Search for the cell housing the specified text and yield its (x, y) center coordinate. 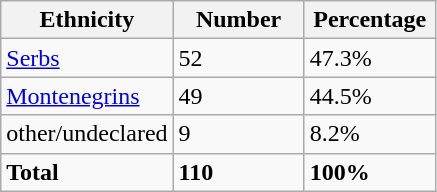
49 (238, 96)
110 (238, 172)
8.2% (370, 134)
other/undeclared (87, 134)
Percentage (370, 20)
9 (238, 134)
Total (87, 172)
Montenegrins (87, 96)
47.3% (370, 58)
Ethnicity (87, 20)
Number (238, 20)
Serbs (87, 58)
52 (238, 58)
100% (370, 172)
44.5% (370, 96)
